Detect which cell encompasses the target text, then output its (X, Y) center coordinate. 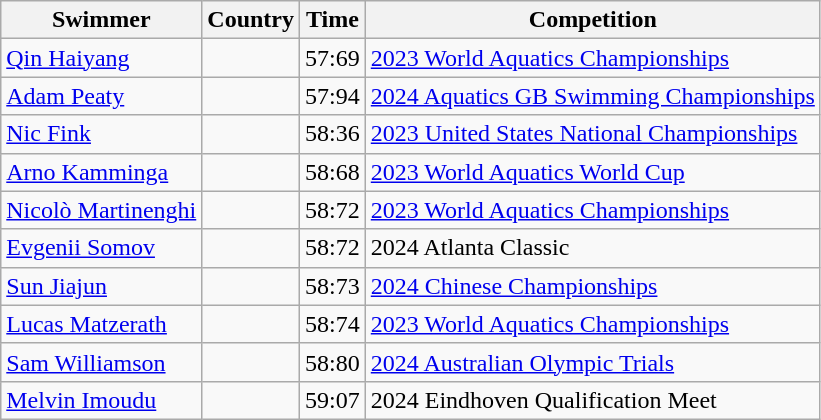
Evgenii Somov (102, 248)
58:68 (333, 172)
59:07 (333, 400)
58:73 (333, 286)
Melvin Imoudu (102, 400)
Qin Haiyang (102, 58)
2024 Chinese Championships (592, 286)
Sam Williamson (102, 362)
2024 Atlanta Classic (592, 248)
58:80 (333, 362)
58:36 (333, 134)
Swimmer (102, 20)
Time (333, 20)
2024 Australian Olympic Trials (592, 362)
Competition (592, 20)
57:94 (333, 96)
Country (251, 20)
Sun Jiajun (102, 286)
Arno Kamminga (102, 172)
58:74 (333, 324)
Lucas Matzerath (102, 324)
2024 Eindhoven Qualification Meet (592, 400)
Nicolò Martinenghi (102, 210)
2024 Aquatics GB Swimming Championships (592, 96)
Nic Fink (102, 134)
2023 United States National Championships (592, 134)
57:69 (333, 58)
2023 World Aquatics World Cup (592, 172)
Adam Peaty (102, 96)
